Return [X, Y] of the center of cell containing provided text 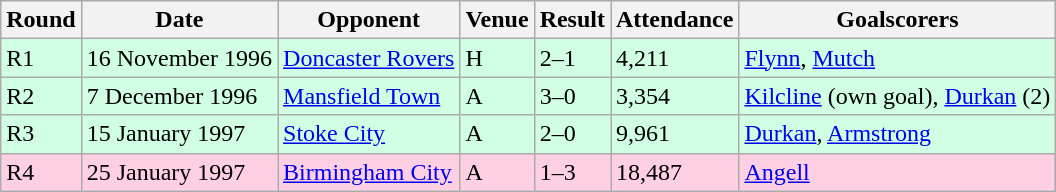
4,211 [674, 58]
Opponent [369, 20]
25 January 1997 [179, 172]
Birmingham City [369, 172]
R4 [41, 172]
R1 [41, 58]
Kilcline (own goal), Durkan (2) [898, 96]
Round [41, 20]
Venue [497, 20]
1–3 [572, 172]
Angell [898, 172]
Mansfield Town [369, 96]
16 November 1996 [179, 58]
3–0 [572, 96]
Durkan, Armstrong [898, 134]
Result [572, 20]
3,354 [674, 96]
18,487 [674, 172]
2–0 [572, 134]
Goalscorers [898, 20]
R2 [41, 96]
Doncaster Rovers [369, 58]
H [497, 58]
2–1 [572, 58]
9,961 [674, 134]
Attendance [674, 20]
Flynn, Mutch [898, 58]
Date [179, 20]
7 December 1996 [179, 96]
Stoke City [369, 134]
15 January 1997 [179, 134]
R3 [41, 134]
